Capture the cell that displays the provided text and extract its (x, y) central coordinate. 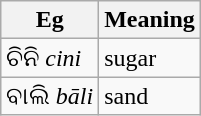
ବାଲି bāli (50, 96)
Eg (50, 20)
ଚିନି cini (50, 58)
Meaning (150, 20)
sand (150, 96)
sugar (150, 58)
